Identify which cell holds the provided text, then report its (x, y) central coordinate. 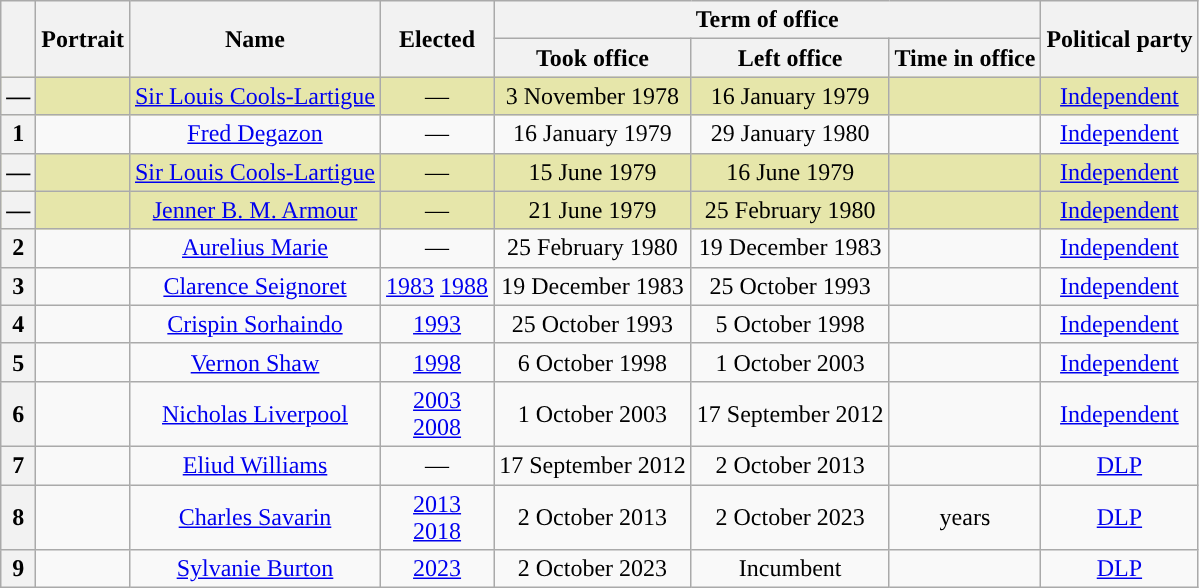
Fred Degazon (254, 134)
3 (18, 286)
Name (254, 39)
Left office (790, 58)
1 (18, 134)
2023 (438, 569)
Political party (1120, 39)
5 October 1998 (790, 324)
15 June 1979 (593, 172)
Portrait (83, 39)
20032008 (438, 414)
6 (18, 414)
Elected (438, 39)
Time in office (965, 58)
years (965, 516)
4 (18, 324)
Incumbent (790, 569)
21 June 1979 (593, 210)
20132018 (438, 516)
16 June 1979 (790, 172)
9 (18, 569)
3 November 1978 (593, 96)
1983 1988 (438, 286)
5 (18, 362)
Took office (593, 58)
Charles Savarin (254, 516)
6 October 1998 (593, 362)
2 (18, 248)
1998 (438, 362)
7 (18, 465)
Term of office (768, 20)
29 January 1980 (790, 134)
1993 (438, 324)
Eliud Williams (254, 465)
Clarence Seignoret (254, 286)
Jenner B. M. Armour (254, 210)
Sylvanie Burton (254, 569)
Crispin Sorhaindo (254, 324)
8 (18, 516)
Vernon Shaw (254, 362)
Nicholas Liverpool (254, 414)
Aurelius Marie (254, 248)
